Locate the cell with the specified text and output its [X, Y] center coordinate. 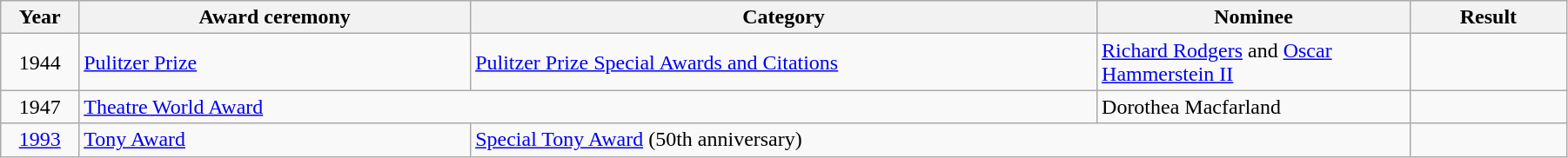
Category [784, 17]
1993 [40, 140]
Year [40, 17]
Theatre World Award [588, 107]
Award ceremony [275, 17]
Special Tony Award (50th anniversary) [941, 140]
Result [1488, 17]
Pulitzer Prize Special Awards and Citations [784, 63]
1947 [40, 107]
Tony Award [275, 140]
Nominee [1254, 17]
1944 [40, 63]
Pulitzer Prize [275, 63]
Richard Rodgers and Oscar Hammerstein II [1254, 63]
Dorothea Macfarland [1254, 107]
